Detect which cell encompasses the target text, then output its [X, Y] center coordinate. 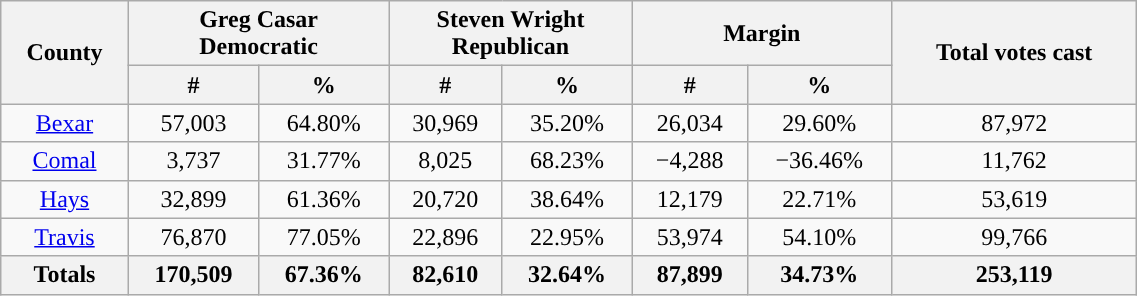
68.23% [567, 161]
Total votes cast [1014, 52]
20,720 [446, 199]
12,179 [690, 199]
30,969 [446, 123]
53,619 [1014, 199]
35.20% [567, 123]
57,003 [193, 123]
22.95% [567, 237]
Comal [64, 161]
53,974 [690, 237]
64.80% [324, 123]
87,899 [690, 275]
22.71% [819, 199]
99,766 [1014, 237]
Travis [64, 237]
Hays [64, 199]
76,870 [193, 237]
Bexar [64, 123]
77.05% [324, 237]
32,899 [193, 199]
87,972 [1014, 123]
34.73% [819, 275]
County [64, 52]
11,762 [1014, 161]
170,509 [193, 275]
26,034 [690, 123]
61.36% [324, 199]
Margin [762, 34]
54.10% [819, 237]
31.77% [324, 161]
Totals [64, 275]
−36.46% [819, 161]
Greg CasarDemocratic [258, 34]
253,119 [1014, 275]
82,610 [446, 275]
8,025 [446, 161]
32.64% [567, 275]
38.64% [567, 199]
67.36% [324, 275]
Steven WrightRepublican [510, 34]
3,737 [193, 161]
29.60% [819, 123]
−4,288 [690, 161]
22,896 [446, 237]
